Provide the [X, Y] coordinate of the cell's center where the given text is located.  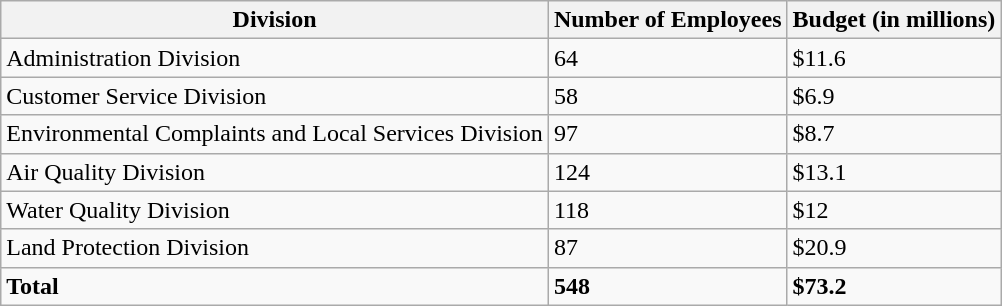
64 [668, 58]
$12 [894, 210]
Budget (in millions) [894, 20]
Administration Division [275, 58]
Water Quality Division [275, 210]
Environmental Complaints and Local Services Division [275, 134]
$6.9 [894, 96]
$11.6 [894, 58]
548 [668, 286]
$8.7 [894, 134]
97 [668, 134]
$20.9 [894, 248]
124 [668, 172]
$73.2 [894, 286]
$13.1 [894, 172]
Total [275, 286]
Land Protection Division [275, 248]
Customer Service Division [275, 96]
87 [668, 248]
Number of Employees [668, 20]
Division [275, 20]
58 [668, 96]
118 [668, 210]
Air Quality Division [275, 172]
